Locate the cell with the specified text and output its [x, y] center coordinate. 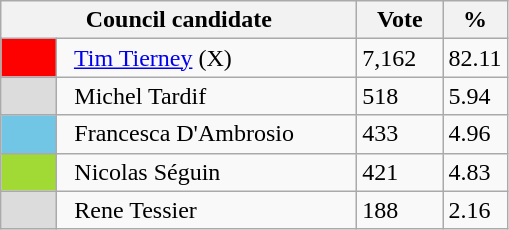
Council candidate [179, 20]
Vote [400, 20]
Michel Tardif [207, 96]
188 [400, 210]
Francesca D'Ambrosio [207, 134]
% [475, 20]
Tim Tierney (X) [207, 58]
82.11 [475, 58]
2.16 [475, 210]
4.83 [475, 172]
5.94 [475, 96]
Rene Tessier [207, 210]
7,162 [400, 58]
421 [400, 172]
Nicolas Séguin [207, 172]
4.96 [475, 134]
518 [400, 96]
433 [400, 134]
